From the cell containing the given text, extract its center point as (x, y) coordinate. 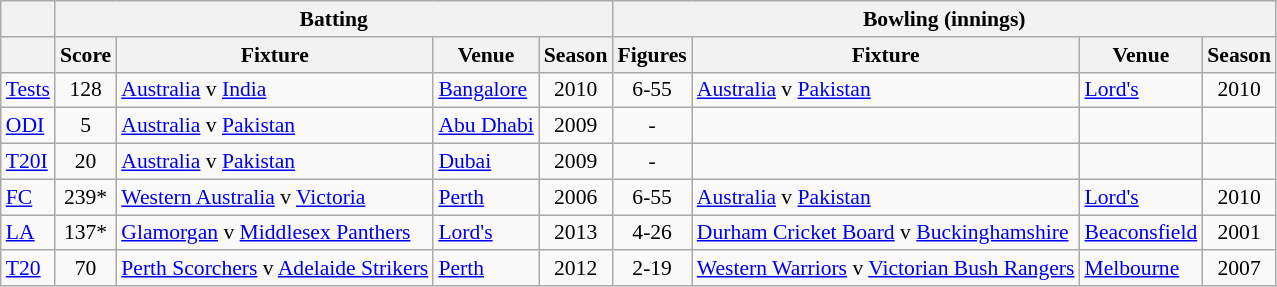
LA (28, 233)
FC (28, 197)
Abu Dhabi (486, 126)
2006 (576, 197)
137* (86, 233)
Durham Cricket Board v Buckinghamshire (886, 233)
T20 (28, 269)
2007 (1239, 269)
128 (86, 90)
2013 (576, 233)
Australia v India (274, 90)
2001 (1239, 233)
Figures (652, 55)
Tests (28, 90)
T20I (28, 162)
239* (86, 197)
Dubai (486, 162)
5 (86, 126)
4-26 (652, 233)
Western Australia v Victoria (274, 197)
20 (86, 162)
Glamorgan v Middlesex Panthers (274, 233)
Perth Scorchers v Adelaide Strikers (274, 269)
70 (86, 269)
ODI (28, 126)
2012 (576, 269)
Beaconsfield (1140, 233)
Bangalore (486, 90)
Score (86, 55)
Western Warriors v Victorian Bush Rangers (886, 269)
Bowling (innings) (944, 19)
Melbourne (1140, 269)
Batting (334, 19)
2-19 (652, 269)
